Find where the given text appears and provide that cell's center as (x, y) coordinate. 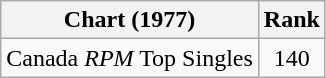
Rank (292, 20)
Canada RPM Top Singles (130, 58)
140 (292, 58)
Chart (1977) (130, 20)
